Find where the given text appears and provide that cell's center as [x, y] coordinate. 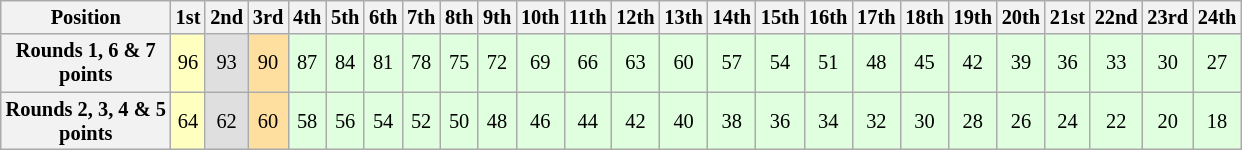
62 [226, 121]
6th [383, 17]
21st [1068, 17]
13th [684, 17]
52 [421, 121]
63 [635, 63]
10th [540, 17]
40 [684, 121]
18th [924, 17]
24th [1217, 17]
32 [876, 121]
17th [876, 17]
Position [86, 17]
15th [780, 17]
51 [828, 63]
24 [1068, 121]
50 [459, 121]
23rd [1168, 17]
22 [1116, 121]
81 [383, 63]
27 [1217, 63]
3rd [268, 17]
57 [732, 63]
18 [1217, 121]
16th [828, 17]
1st [188, 17]
72 [497, 63]
26 [1021, 121]
20th [1021, 17]
11th [588, 17]
14th [732, 17]
22nd [1116, 17]
28 [973, 121]
9th [497, 17]
33 [1116, 63]
45 [924, 63]
66 [588, 63]
90 [268, 63]
64 [188, 121]
75 [459, 63]
38 [732, 121]
46 [540, 121]
19th [973, 17]
12th [635, 17]
93 [226, 63]
7th [421, 17]
84 [345, 63]
39 [1021, 63]
2nd [226, 17]
20 [1168, 121]
Rounds 1, 6 & 7 points [86, 63]
44 [588, 121]
34 [828, 121]
58 [307, 121]
96 [188, 63]
5th [345, 17]
69 [540, 63]
Rounds 2, 3, 4 & 5 points [86, 121]
8th [459, 17]
4th [307, 17]
56 [345, 121]
87 [307, 63]
78 [421, 63]
